Provide the [x, y] coordinate of the cell's center where the given text is located.  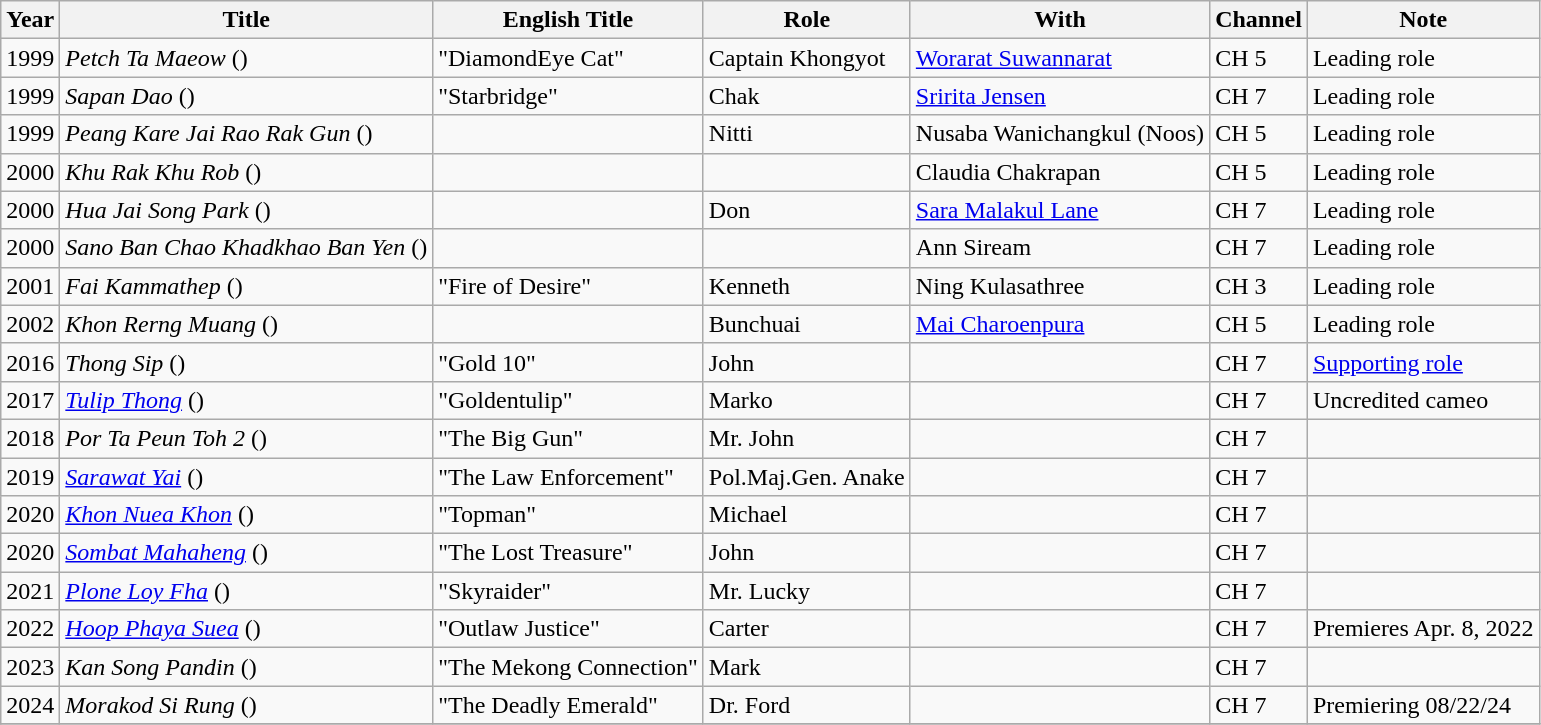
Carter [806, 629]
Hua Jai Song Park () [246, 210]
"Starbridge" [568, 96]
Worarat Suwannarat [1060, 58]
Peang Kare Jai Rao Rak Gun () [246, 134]
Uncredited cameo [1423, 400]
Ann Siream [1060, 248]
Marko [806, 400]
Chak [806, 96]
"Skyraider" [568, 591]
Sapan Dao () [246, 96]
Petch Ta Maeow () [246, 58]
Channel [1259, 20]
English Title [568, 20]
2017 [30, 400]
Morakod Si Rung () [246, 705]
Ning Kulasathree [1060, 286]
Mai Charoenpura [1060, 324]
"Outlaw Justice" [568, 629]
Sara Malakul Lane [1060, 210]
CH 3 [1259, 286]
Sano Ban Chao Khadkhao Ban Yen () [246, 248]
Supporting role [1423, 362]
Tulip Thong () [246, 400]
Kenneth [806, 286]
Fai Kammathep () [246, 286]
Thong Sip () [246, 362]
Title [246, 20]
"The Big Gun" [568, 438]
Kan Song Pandin () [246, 667]
2001 [30, 286]
2024 [30, 705]
Hoop Phaya Suea () [246, 629]
2016 [30, 362]
Don [806, 210]
Note [1423, 20]
Role [806, 20]
Michael [806, 515]
"The Lost Treasure" [568, 553]
Sarawat Yai () [246, 477]
Mr. John [806, 438]
Nusaba Wanichangkul (Noos) [1060, 134]
Claudia Chakrapan [1060, 172]
Nitti [806, 134]
"DiamondEye Cat" [568, 58]
Mark [806, 667]
2021 [30, 591]
With [1060, 20]
Sririta Jensen [1060, 96]
Pol.Maj.Gen. Anake [806, 477]
Khon Nuea Khon () [246, 515]
Captain Khongyot [806, 58]
"Gold 10" [568, 362]
Khu Rak Khu Rob () [246, 172]
Dr. Ford [806, 705]
2019 [30, 477]
Por Ta Peun Toh 2 () [246, 438]
2018 [30, 438]
Premieres Apr. 8, 2022 [1423, 629]
Mr. Lucky [806, 591]
"The Law Enforcement" [568, 477]
Sombat Mahaheng () [246, 553]
Plone Loy Fha () [246, 591]
Bunchuai [806, 324]
Premiering 08/22/24 [1423, 705]
2002 [30, 324]
"Topman" [568, 515]
Khon Rerng Muang () [246, 324]
"Goldentulip" [568, 400]
Year [30, 20]
"The Deadly Emerald" [568, 705]
2023 [30, 667]
2022 [30, 629]
"Fire of Desire" [568, 286]
"The Mekong Connection" [568, 667]
